Scan for the cell matching the given text and deliver its (X, Y) coordinate at center. 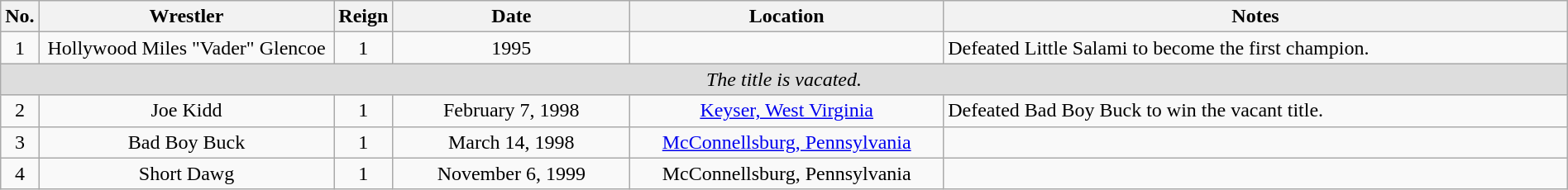
No. (20, 17)
Notes (1255, 17)
Defeated Bad Boy Buck to win the vacant title. (1255, 111)
3 (20, 142)
4 (20, 173)
Joe Kidd (187, 111)
February 7, 1998 (511, 111)
November 6, 1999 (511, 173)
Short Dawg (187, 173)
The title is vacated. (784, 79)
Bad Boy Buck (187, 142)
March 14, 1998 (511, 142)
Wrestler (187, 17)
Reign (364, 17)
Hollywood Miles "Vader" Glencoe (187, 48)
Date (511, 17)
Defeated Little Salami to become the first champion. (1255, 48)
Location (787, 17)
2 (20, 111)
1995 (511, 48)
Keyser, West Virginia (787, 111)
